Extract the (X, Y) coordinate from the center of the cell holding the provided text.  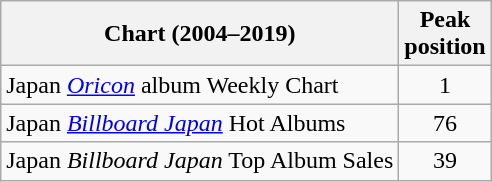
39 (445, 161)
Peakposition (445, 34)
Japan Billboard Japan Top Album Sales (200, 161)
1 (445, 85)
Chart (2004–2019) (200, 34)
Japan Billboard Japan Hot Albums (200, 123)
76 (445, 123)
Japan Oricon album Weekly Chart (200, 85)
